Return (X, Y) of the center of cell containing provided text 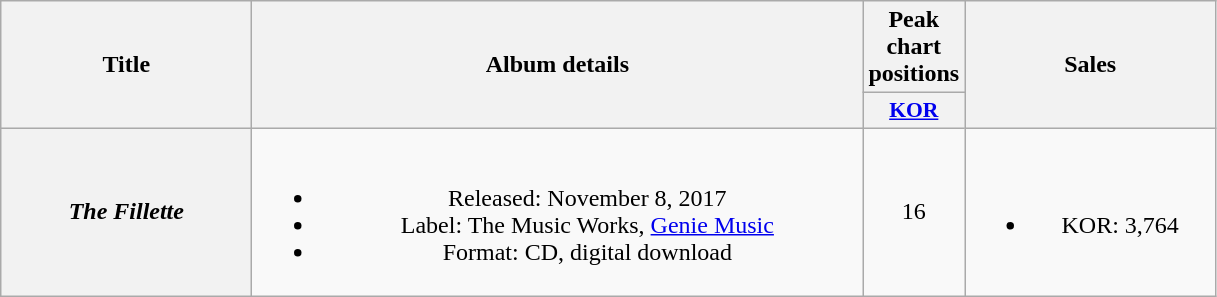
Released: November 8, 2017Label: The Music Works, Genie MusicFormat: CD, digital download (558, 212)
Peak chart positions (914, 47)
Sales (1090, 65)
Album details (558, 65)
KOR (914, 111)
Title (126, 65)
KOR: 3,764 (1090, 212)
The Fillette (126, 212)
16 (914, 212)
